Pinpoint the cell where the given text exists, returning its (x, y) midpoint coordinate. 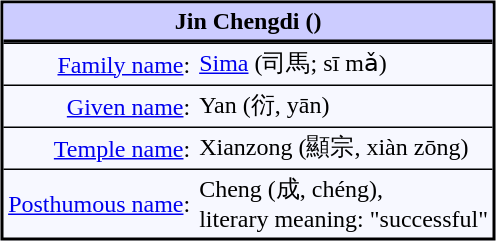
Temple name: (100, 147)
Yan (衍, yān) (344, 105)
Jin Chengdi () (248, 24)
Sima (司馬; sī mǎ) (344, 63)
Posthumous name: (100, 202)
Xianzong (顯宗, xiàn zōng) (344, 147)
Family name: (100, 63)
Given name: (100, 105)
Cheng (成, chéng),literary meaning: "successful" (344, 202)
